Locate the cell with the specified text and output its (x, y) center coordinate. 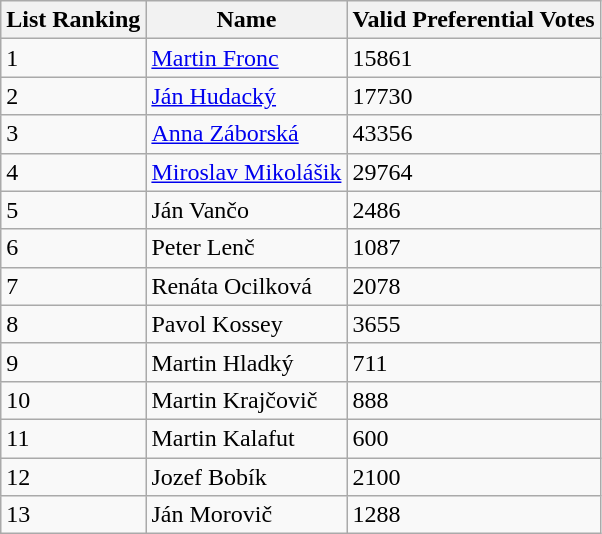
Peter Lenč (246, 248)
List Ranking (74, 20)
11 (74, 438)
2078 (474, 286)
5 (74, 210)
1 (74, 58)
3655 (474, 324)
1087 (474, 248)
888 (474, 400)
Renáta Ocilková (246, 286)
7 (74, 286)
Martin Hladký (246, 362)
10 (74, 400)
Valid Preferential Votes (474, 20)
Martin Krajčovič (246, 400)
1288 (474, 515)
Ján Hudacký (246, 96)
4 (74, 172)
711 (474, 362)
8 (74, 324)
Name (246, 20)
Jozef Bobík (246, 477)
Ján Morovič (246, 515)
Ján Vančo (246, 210)
6 (74, 248)
12 (74, 477)
15861 (474, 58)
9 (74, 362)
43356 (474, 134)
Miroslav Mikolášik (246, 172)
2100 (474, 477)
Anna Záborská (246, 134)
600 (474, 438)
2 (74, 96)
2486 (474, 210)
17730 (474, 96)
Martin Kalafut (246, 438)
Pavol Kossey (246, 324)
Martin Fronc (246, 58)
3 (74, 134)
13 (74, 515)
29764 (474, 172)
